Identify which cell holds the provided text, then report its (X, Y) central coordinate. 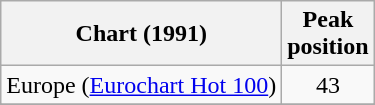
Chart (1991) (142, 34)
Peakposition (328, 34)
Europe (Eurochart Hot 100) (142, 85)
43 (328, 85)
